Determine the (x, y) coordinate at the center of the cell enclosing the given text.  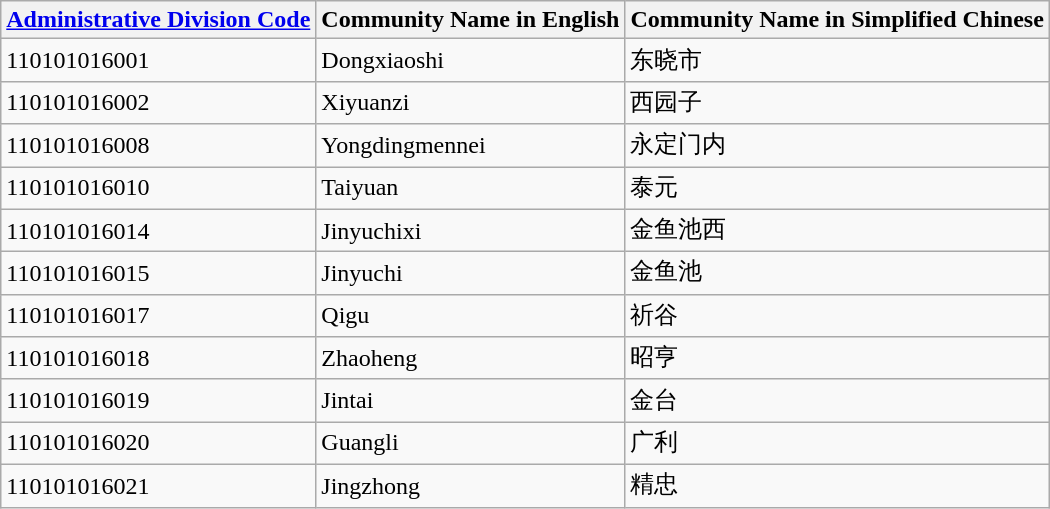
东晓市 (837, 60)
Community Name in Simplified Chinese (837, 20)
金鱼池西 (837, 230)
110101016014 (158, 230)
110101016020 (158, 444)
110101016019 (158, 400)
Administrative Division Code (158, 20)
祈谷 (837, 316)
Guangli (470, 444)
Jingzhong (470, 486)
金鱼池 (837, 274)
广利 (837, 444)
110101016010 (158, 188)
Jintai (470, 400)
Jinyuchixi (470, 230)
110101016017 (158, 316)
金台 (837, 400)
110101016002 (158, 102)
精忠 (837, 486)
110101016008 (158, 146)
西园子 (837, 102)
Community Name in English (470, 20)
Zhaoheng (470, 358)
永定门内 (837, 146)
泰元 (837, 188)
110101016001 (158, 60)
Xiyuanzi (470, 102)
110101016021 (158, 486)
Dongxiaoshi (470, 60)
Yongdingmennei (470, 146)
Qigu (470, 316)
Taiyuan (470, 188)
昭亨 (837, 358)
110101016018 (158, 358)
Jinyuchi (470, 274)
110101016015 (158, 274)
